Scan for the cell matching the given text and deliver its (X, Y) coordinate at center. 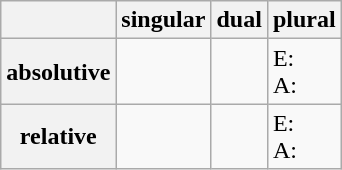
singular (164, 20)
dual (239, 20)
plural (304, 20)
absolutive (58, 72)
relative (58, 136)
